Detect which cell encompasses the target text, then output its (x, y) center coordinate. 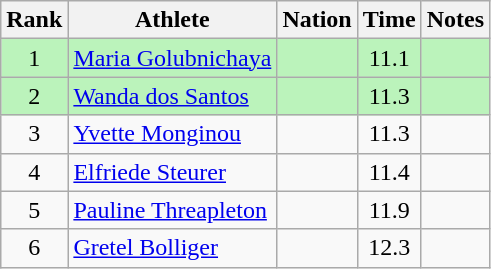
2 (34, 96)
11.1 (389, 58)
4 (34, 172)
Time (389, 20)
5 (34, 210)
Elfriede Steurer (172, 172)
11.4 (389, 172)
Athlete (172, 20)
3 (34, 134)
Rank (34, 20)
12.3 (389, 248)
Pauline Threapleton (172, 210)
Notes (455, 20)
11.9 (389, 210)
Wanda dos Santos (172, 96)
Nation (317, 20)
Gretel Bolliger (172, 248)
Yvette Monginou (172, 134)
1 (34, 58)
6 (34, 248)
Maria Golubnichaya (172, 58)
